Pinpoint the cell where the given text exists, returning its [X, Y] midpoint coordinate. 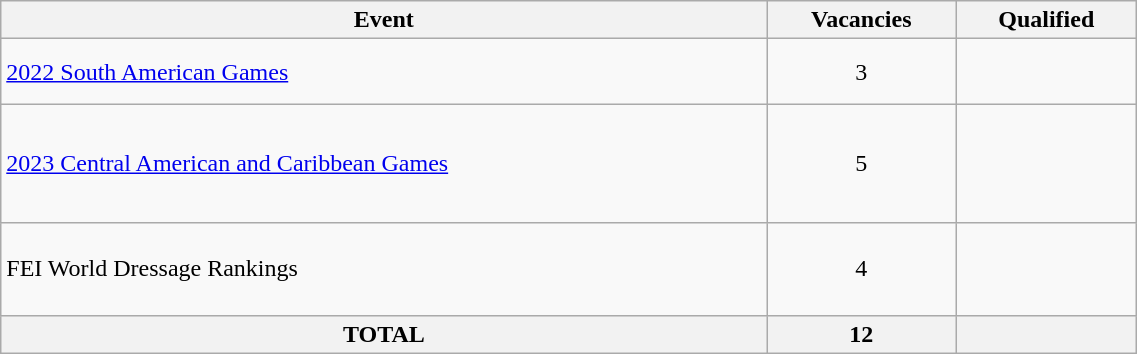
3 [862, 72]
5 [862, 164]
2023 Central American and Caribbean Games [384, 164]
Qualified [1046, 20]
Vacancies [862, 20]
FEI World Dressage Rankings [384, 269]
12 [862, 334]
Event [384, 20]
TOTAL [384, 334]
4 [862, 269]
2022 South American Games [384, 72]
